Return the [X, Y] coordinate for the center point of the cell that contains the specified text.  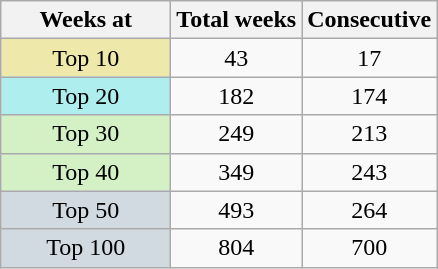
Top 10 [86, 58]
17 [370, 58]
213 [370, 134]
Top 20 [86, 96]
Top 50 [86, 210]
Weeks at [86, 20]
182 [236, 96]
Top 30 [86, 134]
174 [370, 96]
700 [370, 248]
493 [236, 210]
243 [370, 172]
43 [236, 58]
Top 100 [86, 248]
349 [236, 172]
249 [236, 134]
Consecutive [370, 20]
Total weeks [236, 20]
264 [370, 210]
804 [236, 248]
Top 40 [86, 172]
